Identify which cell holds the provided text, then report its (X, Y) central coordinate. 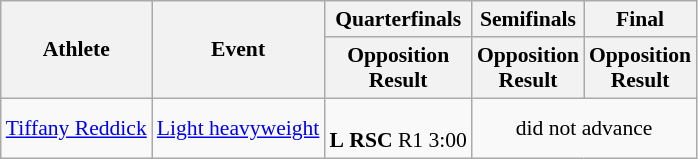
Light heavyweight (238, 128)
did not advance (584, 128)
Tiffany Reddick (76, 128)
Quarterfinals (398, 19)
Semifinals (528, 19)
Final (640, 19)
L RSC R1 3:00 (398, 128)
Athlete (76, 50)
Event (238, 50)
